From the cell containing the given text, extract its center point as (X, Y) coordinate. 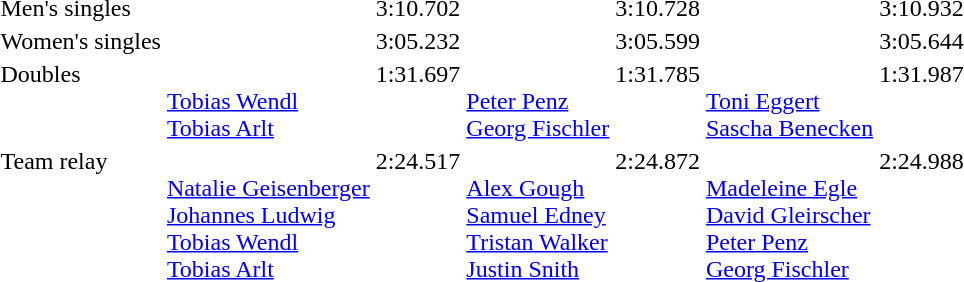
3:05.232 (418, 41)
3:05.599 (658, 41)
Peter PenzGeorg Fischler (538, 101)
1:31.697 (418, 101)
1:31.785 (658, 101)
Tobias WendlTobias Arlt (268, 101)
Toni EggertSascha Benecken (789, 101)
